Pinpoint the cell where the given text exists, returning its (x, y) midpoint coordinate. 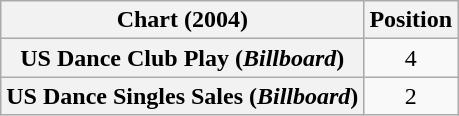
US Dance Singles Sales (Billboard) (182, 96)
2 (411, 96)
Position (411, 20)
4 (411, 58)
Chart (2004) (182, 20)
US Dance Club Play (Billboard) (182, 58)
